Return [x, y] of the center of cell containing provided text 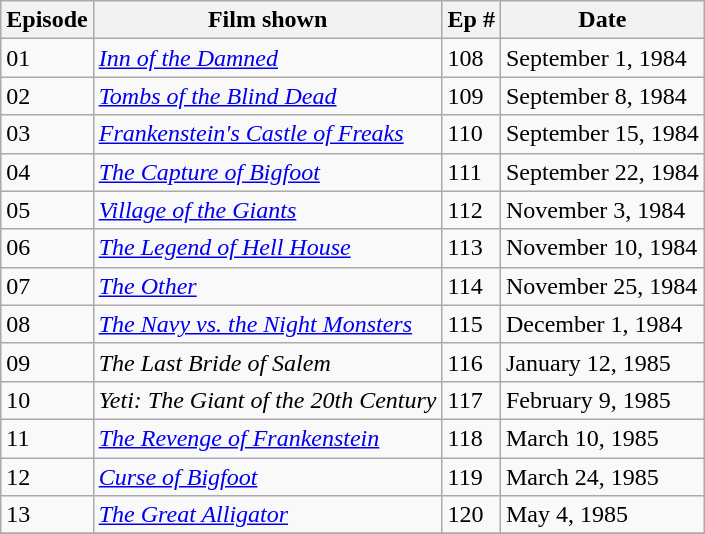
10 [47, 400]
08 [47, 324]
May 4, 1985 [602, 515]
The Capture of Bigfoot [268, 172]
The Legend of Hell House [268, 248]
116 [471, 362]
September 8, 1984 [602, 96]
November 10, 1984 [602, 248]
The Great Alligator [268, 515]
September 15, 1984 [602, 134]
117 [471, 400]
09 [47, 362]
119 [471, 477]
Curse of Bigfoot [268, 477]
13 [47, 515]
November 3, 1984 [602, 210]
Episode [47, 20]
05 [47, 210]
01 [47, 58]
11 [47, 438]
February 9, 1985 [602, 400]
Yeti: The Giant of the 20th Century [268, 400]
Film shown [268, 20]
March 24, 1985 [602, 477]
04 [47, 172]
07 [47, 286]
The Last Bride of Salem [268, 362]
December 1, 1984 [602, 324]
Ep # [471, 20]
Village of the Giants [268, 210]
108 [471, 58]
115 [471, 324]
Date [602, 20]
111 [471, 172]
03 [47, 134]
March 10, 1985 [602, 438]
110 [471, 134]
The Navy vs. the Night Monsters [268, 324]
12 [47, 477]
06 [47, 248]
120 [471, 515]
113 [471, 248]
September 22, 1984 [602, 172]
112 [471, 210]
September 1, 1984 [602, 58]
109 [471, 96]
January 12, 1985 [602, 362]
Tombs of the Blind Dead [268, 96]
The Revenge of Frankenstein [268, 438]
November 25, 1984 [602, 286]
The Other [268, 286]
Inn of the Damned [268, 58]
02 [47, 96]
Frankenstein's Castle of Freaks [268, 134]
114 [471, 286]
118 [471, 438]
